Identify which cell holds the provided text, then report its (x, y) central coordinate. 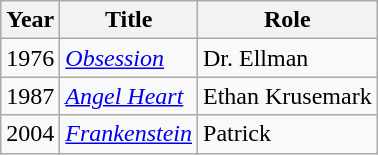
Role (288, 20)
Angel Heart (129, 96)
Patrick (288, 134)
Title (129, 20)
1976 (30, 58)
Year (30, 20)
Frankenstein (129, 134)
1987 (30, 96)
2004 (30, 134)
Dr. Ellman (288, 58)
Obsession (129, 58)
Ethan Krusemark (288, 96)
